Extract the (x, y) coordinate from the center of the cell holding the provided text.  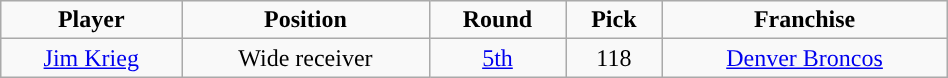
Position (306, 20)
Wide receiver (306, 58)
118 (614, 58)
Pick (614, 20)
Jim Krieg (92, 58)
Player (92, 20)
Round (498, 20)
Denver Broncos (804, 58)
Franchise (804, 20)
5th (498, 58)
